Return the (x, y) coordinate for the center point of the cell that contains the specified text.  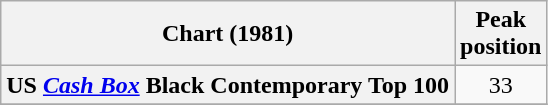
US Cash Box Black Contemporary Top 100 (228, 85)
Chart (1981) (228, 34)
Peakposition (501, 34)
33 (501, 85)
